Scan for the cell matching the given text and deliver its (X, Y) coordinate at center. 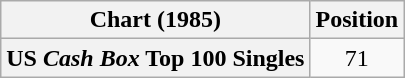
71 (357, 58)
Chart (1985) (156, 20)
US Cash Box Top 100 Singles (156, 58)
Position (357, 20)
